Return the [x, y] coordinate for the center point of the cell that contains the specified text.  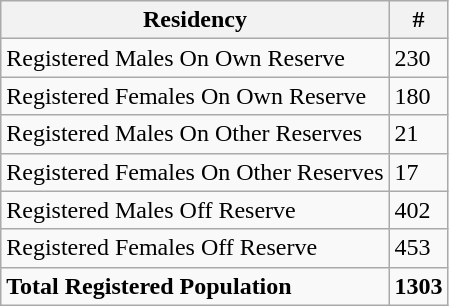
Residency [195, 20]
17 [418, 172]
Registered Males Off Reserve [195, 210]
402 [418, 210]
# [418, 20]
453 [418, 248]
Registered Males On Other Reserves [195, 134]
Registered Females On Own Reserve [195, 96]
Registered Males On Own Reserve [195, 58]
230 [418, 58]
Registered Females Off Reserve [195, 248]
180 [418, 96]
Registered Females On Other Reserves [195, 172]
21 [418, 134]
1303 [418, 286]
Total Registered Population [195, 286]
